Detect which cell encompasses the target text, then output its [X, Y] center coordinate. 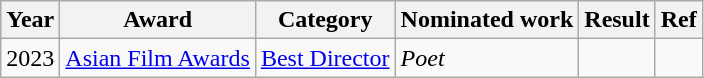
Best Director [325, 58]
Category [325, 20]
Nominated work [487, 20]
Award [158, 20]
Ref [678, 20]
Asian Film Awards [158, 58]
Result [617, 20]
Poet [487, 58]
2023 [30, 58]
Year [30, 20]
